Provide the [x, y] coordinate of the cell's center where the given text is located.  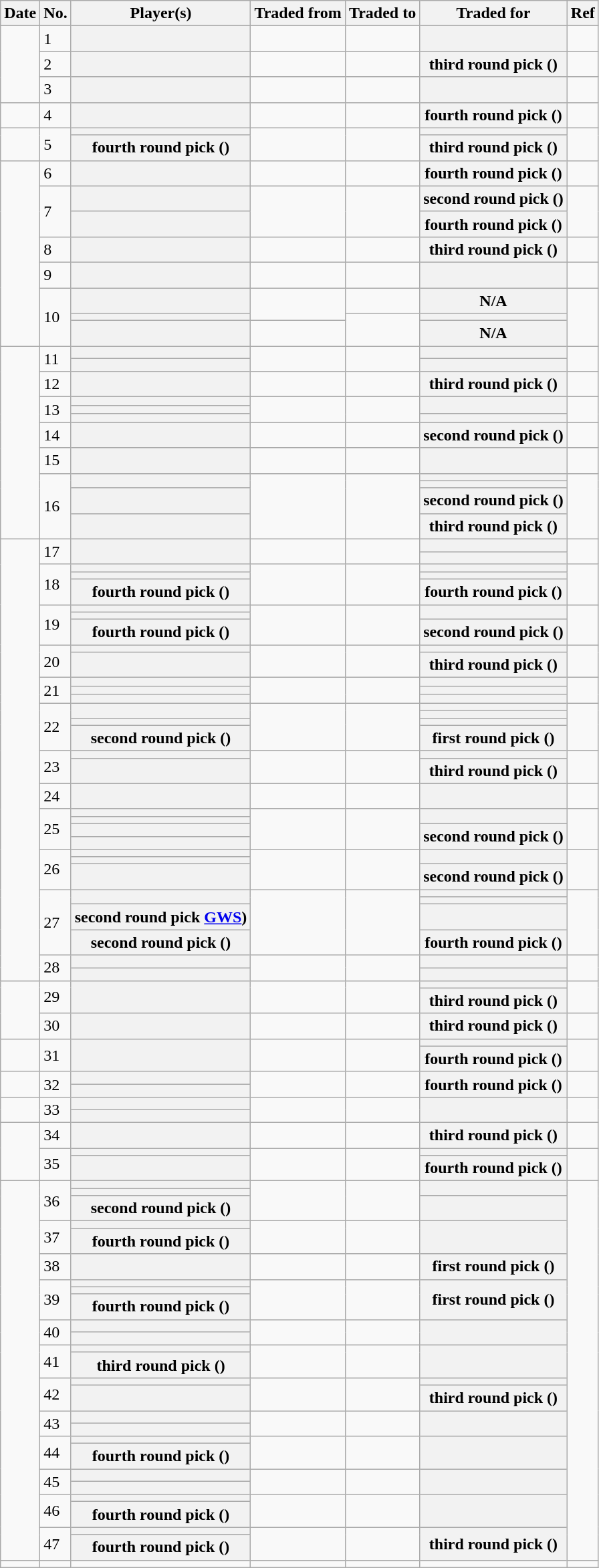
44 [55, 1453]
10 [55, 317]
2 [55, 64]
19 [55, 624]
Player(s) [160, 13]
36 [55, 1201]
7 [55, 211]
Ref [583, 13]
40 [55, 1332]
21 [55, 690]
16 [55, 506]
22 [55, 727]
30 [55, 1026]
23 [55, 767]
43 [55, 1423]
32 [55, 1084]
13 [55, 410]
34 [55, 1135]
24 [55, 796]
6 [55, 173]
18 [55, 584]
5 [55, 144]
Traded to [382, 13]
Traded from [298, 13]
12 [55, 384]
Traded for [493, 13]
41 [55, 1361]
31 [55, 1055]
37 [55, 1238]
20 [55, 662]
26 [55, 869]
25 [55, 829]
33 [55, 1109]
No. [55, 13]
Date [20, 13]
38 [55, 1267]
4 [55, 115]
28 [55, 968]
1 [55, 39]
42 [55, 1394]
14 [55, 435]
35 [55, 1164]
second round pick GWS) [160, 917]
45 [55, 1482]
27 [55, 922]
3 [55, 90]
11 [55, 359]
39 [55, 1299]
9 [55, 275]
29 [55, 997]
17 [55, 551]
47 [55, 1544]
15 [55, 461]
8 [55, 249]
46 [55, 1511]
